Locate the cell with the specified text and output its [x, y] center coordinate. 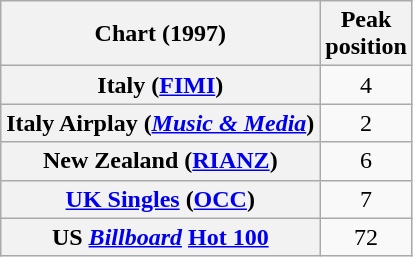
US Billboard Hot 100 [160, 237]
Italy (FIMI) [160, 85]
2 [366, 123]
UK Singles (OCC) [160, 199]
Chart (1997) [160, 34]
7 [366, 199]
Italy Airplay (Music & Media) [160, 123]
Peakposition [366, 34]
6 [366, 161]
4 [366, 85]
72 [366, 237]
New Zealand (RIANZ) [160, 161]
